Output the (X, Y) coordinate of the center of the cell containing the given text.  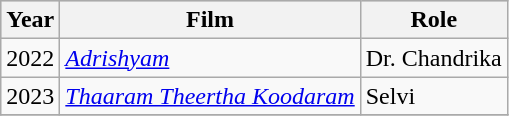
Adrishyam (210, 58)
2023 (30, 96)
Selvi (434, 96)
Film (210, 20)
2022 (30, 58)
Year (30, 20)
Role (434, 20)
Thaaram Theertha Koodaram (210, 96)
Dr. Chandrika (434, 58)
